Return [X, Y] of the center of cell containing provided text 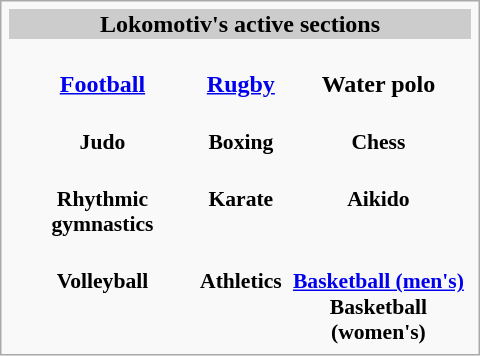
Rhythmic gymnastics [102, 199]
Athletics [242, 294]
Rugby [242, 70]
Water polo [378, 70]
Chess [378, 129]
Lokomotiv's active sections [240, 24]
Boxing [242, 129]
Karate [242, 199]
Basketball (men's)Basketball (women's) [378, 294]
Volleyball [102, 294]
Football [102, 70]
Aikido [378, 199]
Judo [102, 129]
